Identify which cell holds the provided text, then report its [X, Y] central coordinate. 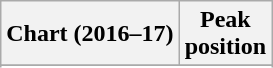
Peak position [225, 34]
Chart (2016–17) [90, 34]
